From the cell containing the given text, extract its center point as (X, Y) coordinate. 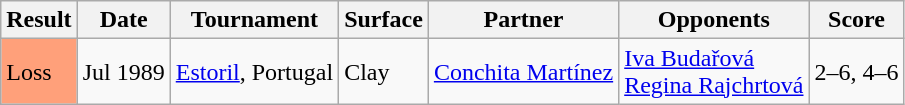
2–6, 4–6 (856, 72)
Iva Budařová Regina Rajchrtová (714, 72)
Loss (39, 72)
Estoril, Portugal (254, 72)
Jul 1989 (124, 72)
Score (856, 20)
Partner (523, 20)
Clay (384, 72)
Surface (384, 20)
Opponents (714, 20)
Date (124, 20)
Tournament (254, 20)
Conchita Martínez (523, 72)
Result (39, 20)
